Pinpoint the cell where the given text exists, returning its (x, y) midpoint coordinate. 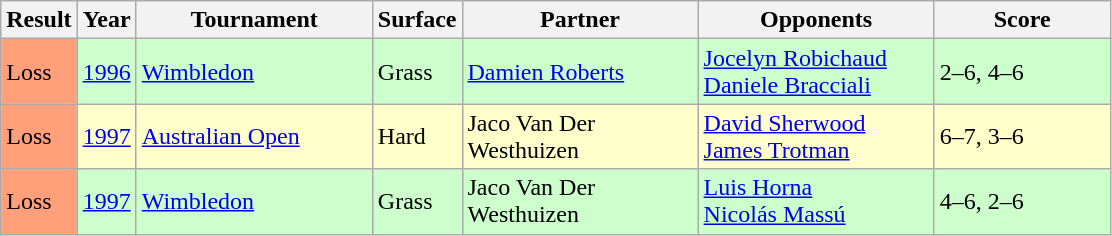
4–6, 2–6 (1022, 202)
Partner (580, 20)
Hard (417, 136)
Score (1022, 20)
Surface (417, 20)
Year (106, 20)
Tournament (254, 20)
Australian Open (254, 136)
David Sherwood James Trotman (816, 136)
Jocelyn Robichaud Daniele Bracciali (816, 72)
2–6, 4–6 (1022, 72)
Luis Horna Nicolás Massú (816, 202)
Damien Roberts (580, 72)
1996 (106, 72)
6–7, 3–6 (1022, 136)
Result (39, 20)
Opponents (816, 20)
